For the text-containing cell, return its midpoint in (X, Y) coordinate format. 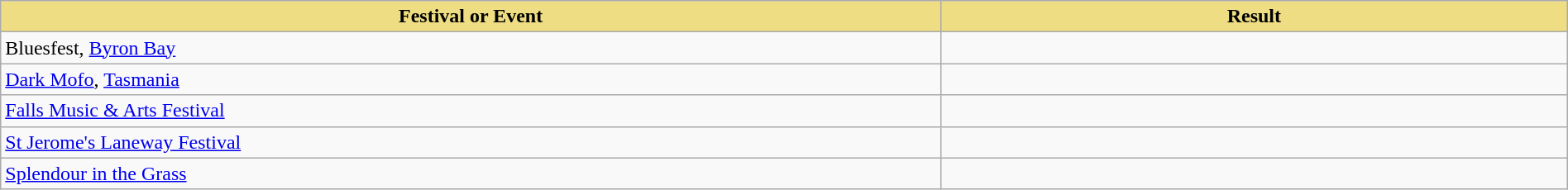
Result (1254, 17)
Falls Music & Arts Festival (471, 111)
Splendour in the Grass (471, 173)
Dark Mofo, Tasmania (471, 79)
Festival or Event (471, 17)
St Jerome's Laneway Festival (471, 142)
Bluesfest, Byron Bay (471, 48)
